For the text-containing cell, return its midpoint in (x, y) coordinate format. 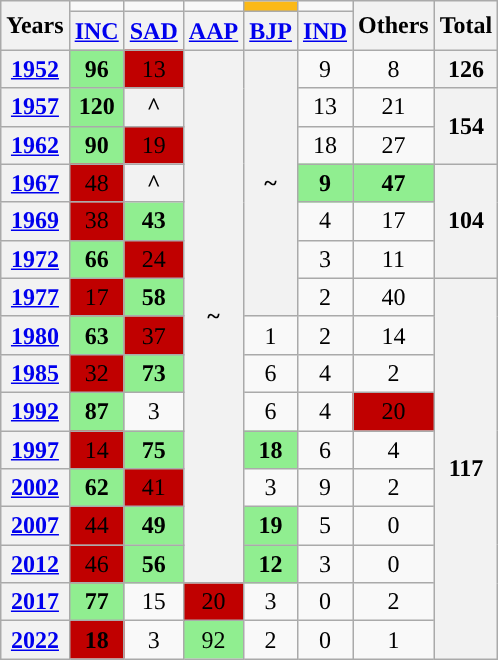
77 (96, 602)
38 (96, 221)
15 (154, 602)
1972 (35, 259)
58 (154, 297)
24 (154, 259)
47 (394, 183)
1997 (35, 449)
49 (154, 526)
1969 (35, 221)
44 (96, 526)
56 (154, 564)
154 (466, 126)
48 (96, 183)
1992 (35, 411)
27 (394, 145)
12 (271, 564)
75 (154, 449)
5 (324, 526)
1962 (35, 145)
63 (96, 335)
SAD (154, 31)
92 (213, 640)
IND (324, 31)
AAP (213, 31)
40 (394, 297)
BJP (271, 31)
INC (96, 31)
2022 (35, 640)
11 (394, 259)
43 (154, 221)
2017 (35, 602)
41 (154, 488)
90 (96, 145)
37 (154, 335)
1957 (35, 107)
Years (35, 26)
117 (466, 468)
62 (96, 488)
126 (466, 69)
120 (96, 107)
46 (96, 564)
21 (394, 107)
1952 (35, 69)
1985 (35, 373)
1967 (35, 183)
1977 (35, 297)
Others (394, 26)
8 (394, 69)
66 (96, 259)
96 (96, 69)
32 (96, 373)
Total (466, 26)
1980 (35, 335)
2007 (35, 526)
104 (466, 221)
73 (154, 373)
87 (96, 411)
2012 (35, 564)
2002 (35, 488)
